Search for the cell housing the specified text and yield its [X, Y] center coordinate. 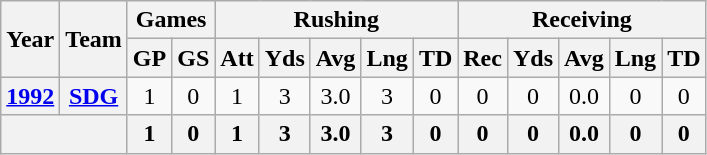
Rec [483, 58]
Team [94, 39]
Year [30, 39]
Games [170, 20]
GP [149, 58]
Rushing [336, 20]
SDG [94, 96]
GS [194, 58]
1992 [30, 96]
Att [237, 58]
Receiving [582, 20]
